From the cell containing the given text, extract its center point as [x, y] coordinate. 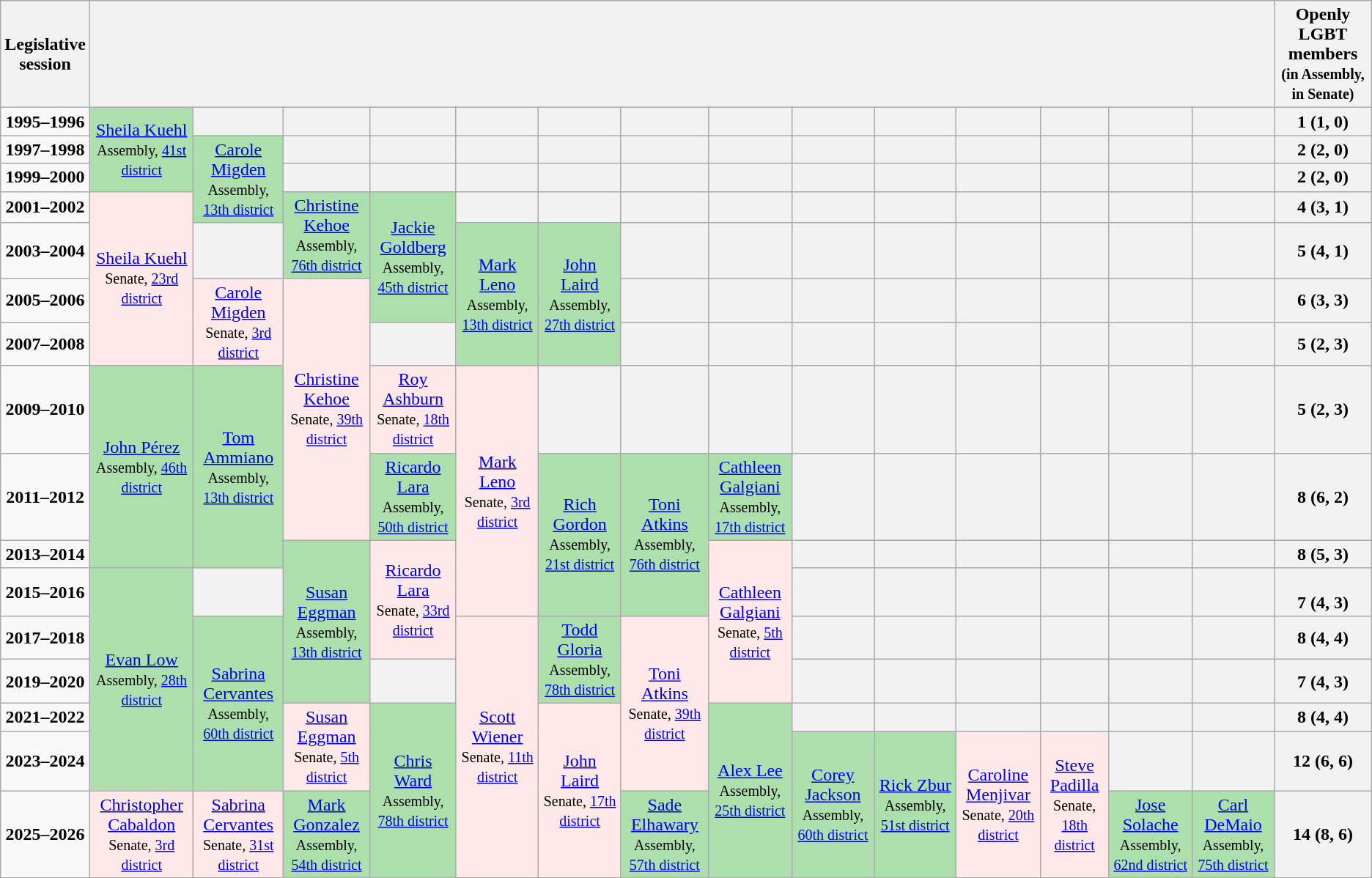
2023–2024 [45, 761]
Susan EggmanAssembly, 13th district [327, 621]
Christine KehoeSenate, 39th district [327, 409]
Scott WienerSenate, 11th district [497, 746]
Rick ZburAssembly, 51st district [915, 805]
2017–2018 [45, 638]
1995–1996 [45, 122]
1997–1998 [45, 150]
Ricardo LaraAssembly, 50th district [413, 497]
Christine KehoeAssembly, 76th district [327, 235]
2021–2022 [45, 717]
Jackie GoldbergAssembly, 45th district [413, 257]
Susan EggmanSenate, 5th district [327, 746]
8 (6, 2) [1324, 497]
8 (5, 3) [1324, 554]
Sheila KuehlAssembly, 41st district [141, 150]
Openly LGBT members(in Assembly, in Senate) [1324, 54]
Mark GonzalezAssembly, 54th district [327, 834]
Legislativesession [45, 54]
Sabrina CervantesAssembly, 60th district [239, 703]
Roy AshburnSenate, 18th district [413, 409]
Carole MigdenSenate, 3rd district [239, 322]
Carl DeMaioAssembly, 75th district [1233, 834]
Ricardo LaraSenate, 33rd district [413, 600]
2015–2016 [45, 592]
1999–2000 [45, 177]
Toni AtkinsAssembly, 76th district [664, 534]
2025–2026 [45, 834]
2011–2012 [45, 497]
John LairdAssembly, 27th district [580, 295]
Cathleen GalgianiSenate, 5th district [750, 621]
Mark LenoAssembly, 13th district [497, 295]
Cathleen GalgianiAssembly, 17th district [750, 497]
Christopher CabaldonSenate, 3rd district [141, 834]
1 (1, 0) [1324, 122]
Jose SolacheAssembly, 62nd district [1151, 834]
Carole MigdenAssembly, 13th district [239, 179]
2005–2006 [45, 300]
Toni AtkinsSenate, 39th district [664, 703]
Corey JacksonAssembly, 60th district [833, 805]
Steve PadillaSenate, 18th district [1074, 805]
Caroline MenjivarSenate, 20th district [998, 805]
Sheila KuehlSenate, 23rd district [141, 278]
John PérezAssembly, 46th district [141, 467]
Todd GloriaAssembly, 78th district [580, 660]
2019–2020 [45, 682]
2003–2004 [45, 251]
Mark LenoSenate, 3rd district [497, 491]
14 (8, 6) [1324, 834]
Alex LeeAssembly, 25th district [750, 790]
4 (3, 1) [1324, 207]
Rich GordonAssembly, 21st district [580, 534]
Chris WardAssembly, 78th district [413, 790]
Tom AmmianoAssembly, 13th district [239, 467]
6 (3, 3) [1324, 300]
2001–2002 [45, 207]
12 (6, 6) [1324, 761]
2013–2014 [45, 554]
5 (4, 1) [1324, 251]
2009–2010 [45, 409]
John LairdSenate, 17th district [580, 790]
Evan LowAssembly, 28th district [141, 679]
Sabrina CervantesSenate, 31st district [239, 834]
2007–2008 [45, 344]
Sade ElhawaryAssembly, 57th district [664, 834]
